Provide the (X, Y) coordinate of the cell's center where the given text is located.  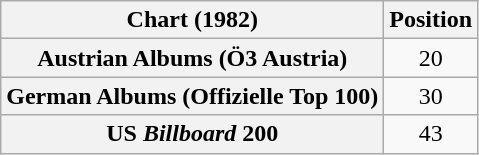
20 (431, 58)
German Albums (Offizielle Top 100) (192, 96)
Position (431, 20)
43 (431, 134)
Austrian Albums (Ö3 Austria) (192, 58)
30 (431, 96)
Chart (1982) (192, 20)
US Billboard 200 (192, 134)
